Extract the (x, y) coordinate from the center of the cell holding the provided text.  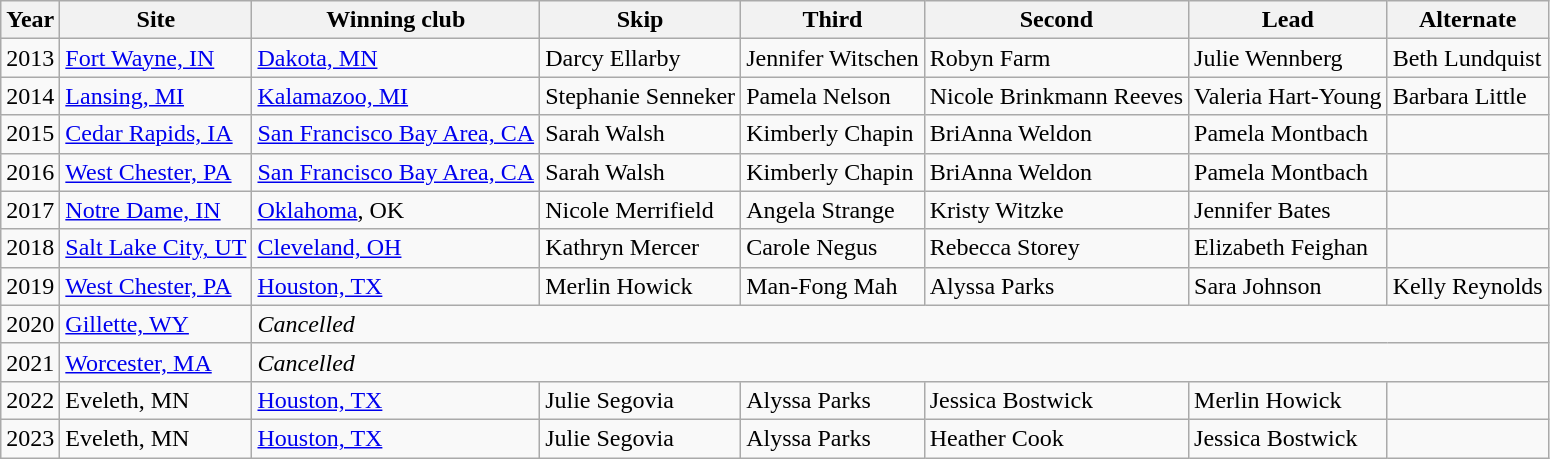
2015 (30, 134)
Julie Wennberg (1288, 58)
Gillette, WY (156, 324)
Stephanie Senneker (640, 96)
2017 (30, 210)
2021 (30, 362)
Kalamazoo, MI (396, 96)
Man-Fong Mah (833, 286)
Kelly Reynolds (1468, 286)
Nicole Merrifield (640, 210)
Skip (640, 20)
Nicole Brinkmann Reeves (1056, 96)
2018 (30, 248)
Beth Lundquist (1468, 58)
Angela Strange (833, 210)
Lead (1288, 20)
Cedar Rapids, IA (156, 134)
Rebecca Storey (1056, 248)
Winning club (396, 20)
Darcy Ellarby (640, 58)
Salt Lake City, UT (156, 248)
2019 (30, 286)
Second (1056, 20)
Worcester, MA (156, 362)
Elizabeth Feighan (1288, 248)
Third (833, 20)
2023 (30, 438)
2016 (30, 172)
Valeria Hart-Young (1288, 96)
2022 (30, 400)
Oklahoma, OK (396, 210)
Year (30, 20)
Pamela Nelson (833, 96)
Jennifer Bates (1288, 210)
Jennifer Witschen (833, 58)
Kristy Witzke (1056, 210)
2013 (30, 58)
Kathryn Mercer (640, 248)
Barbara Little (1468, 96)
Robyn Farm (1056, 58)
Fort Wayne, IN (156, 58)
2020 (30, 324)
Cleveland, OH (396, 248)
2014 (30, 96)
Site (156, 20)
Alternate (1468, 20)
Carole Negus (833, 248)
Notre Dame, IN (156, 210)
Dakota, MN (396, 58)
Heather Cook (1056, 438)
Lansing, MI (156, 96)
Sara Johnson (1288, 286)
